Output the [x, y] coordinate of the center of the cell containing the given text.  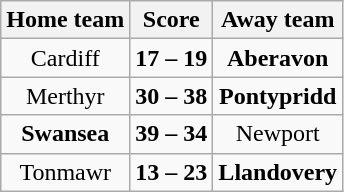
Swansea [66, 134]
Merthyr [66, 96]
Home team [66, 20]
Newport [278, 134]
Llandovery [278, 172]
Score [172, 20]
Aberavon [278, 58]
17 – 19 [172, 58]
Away team [278, 20]
Cardiff [66, 58]
Tonmawr [66, 172]
13 – 23 [172, 172]
30 – 38 [172, 96]
Pontypridd [278, 96]
39 – 34 [172, 134]
